Pinpoint the cell where the given text exists, returning its (X, Y) midpoint coordinate. 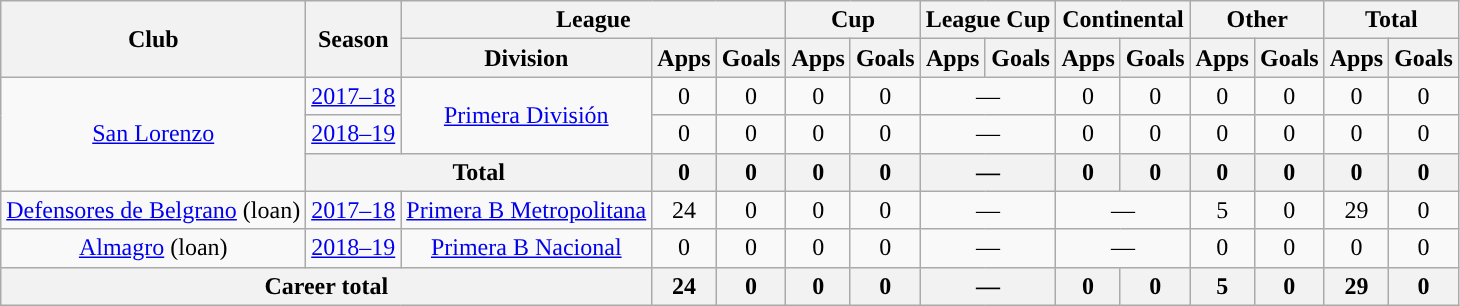
San Lorenzo (154, 134)
Cup (853, 20)
Almagro (loan) (154, 248)
Season (354, 39)
Primera División (526, 115)
Defensores de Belgrano (loan) (154, 210)
Continental (1123, 20)
Division (526, 58)
League (594, 20)
League Cup (988, 20)
Career total (326, 286)
Primera B Metropolitana (526, 210)
Other (1257, 20)
Club (154, 39)
Primera B Nacional (526, 248)
